From the cell containing the given text, extract its center point as [X, Y] coordinate. 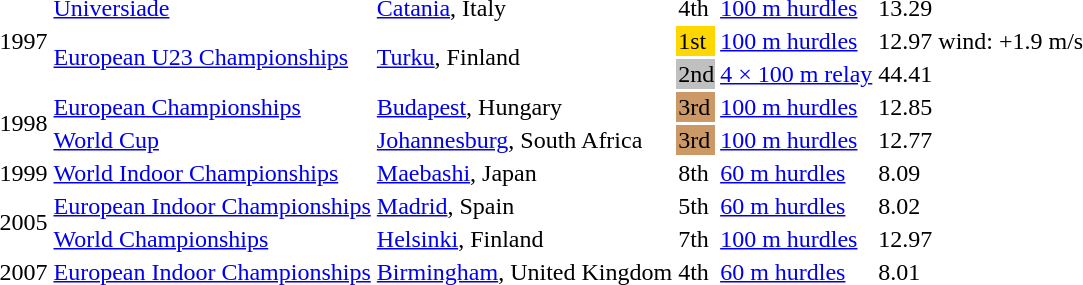
European U23 Championships [212, 58]
Johannesburg, South Africa [524, 140]
World Indoor Championships [212, 173]
12.85 [906, 107]
8.02 [906, 206]
7th [696, 239]
8th [696, 173]
European Indoor Championships [212, 206]
World Championships [212, 239]
1st [696, 41]
4 × 100 m relay [796, 74]
12.77 [906, 140]
Maebashi, Japan [524, 173]
European Championships [212, 107]
Helsinki, Finland [524, 239]
2nd [696, 74]
5th [696, 206]
Turku, Finland [524, 58]
Madrid, Spain [524, 206]
44.41 [906, 74]
World Cup [212, 140]
Budapest, Hungary [524, 107]
8.09 [906, 173]
